Extract the [x, y] coordinate from the center of the cell holding the provided text.  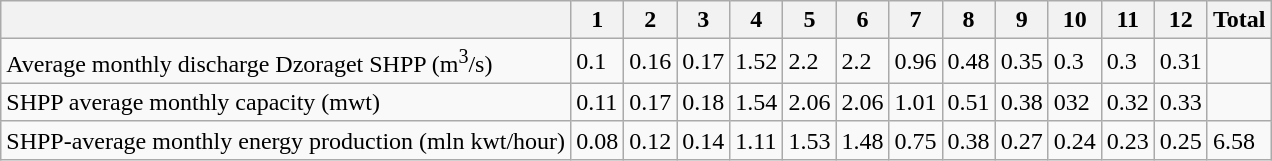
0.32 [1128, 102]
0.31 [1180, 62]
1 [598, 20]
0.16 [650, 62]
0.48 [968, 62]
Average monthly discharge Dzoraget SHPP (m3/s) [286, 62]
6 [862, 20]
0.25 [1180, 140]
1.52 [756, 62]
1.01 [916, 102]
0.08 [598, 140]
0.11 [598, 102]
1.48 [862, 140]
8 [968, 20]
9 [1022, 20]
0.35 [1022, 62]
0.96 [916, 62]
0.51 [968, 102]
3 [704, 20]
SHPP-average monthly energy production (mln kwt/hour) [286, 140]
0.18 [704, 102]
10 [1074, 20]
6.58 [1239, 140]
7 [916, 20]
0.24 [1074, 140]
032 [1074, 102]
Total [1239, 20]
0.33 [1180, 102]
0.75 [916, 140]
12 [1180, 20]
0.27 [1022, 140]
11 [1128, 20]
2 [650, 20]
1.54 [756, 102]
0.23 [1128, 140]
4 [756, 20]
0.14 [704, 140]
1.11 [756, 140]
0.1 [598, 62]
SHPP average monthly capacity (mwt) [286, 102]
0.12 [650, 140]
1.53 [810, 140]
5 [810, 20]
